Extract the (x, y) coordinate from the center of the cell holding the provided text.  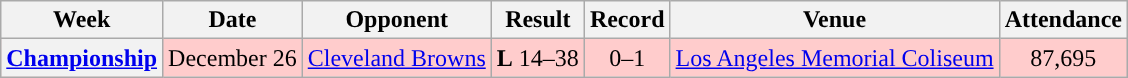
Week (82, 20)
Cleveland Browns (396, 58)
Opponent (396, 20)
87,695 (1063, 58)
December 26 (233, 58)
Championship (82, 58)
0–1 (627, 58)
Attendance (1063, 20)
L 14–38 (538, 58)
Record (627, 20)
Date (233, 20)
Venue (834, 20)
Los Angeles Memorial Coliseum (834, 58)
Result (538, 20)
